Return the (X, Y) coordinate for the center point of the cell that contains the specified text.  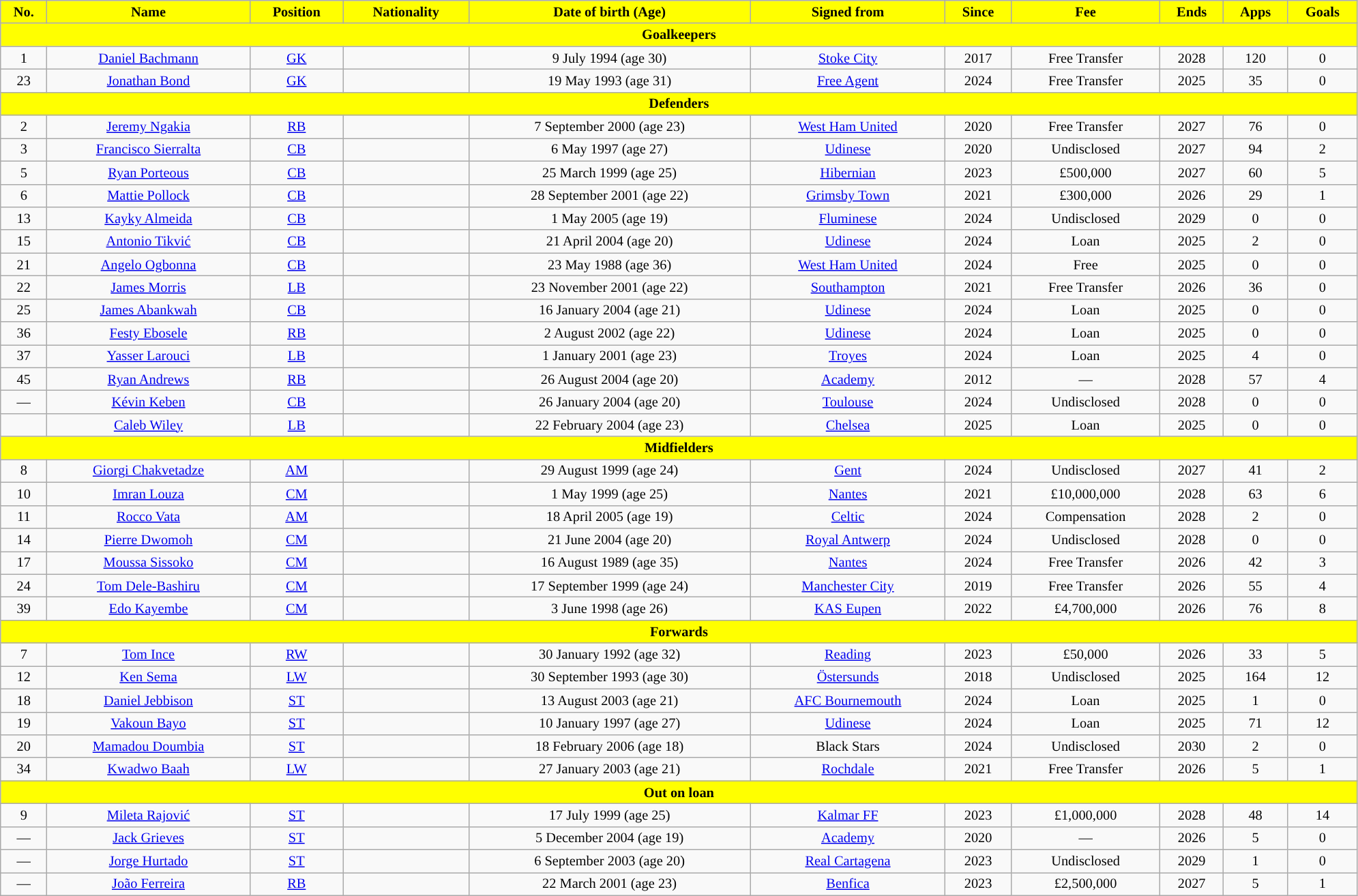
£300,000 (1086, 196)
6 May 1997 (age 27) (610, 149)
35 (1255, 80)
18 April 2005 (age 19) (610, 517)
Celtic (848, 517)
34 (24, 769)
28 September 2001 (age 22) (610, 196)
41 (1255, 471)
Goals (1323, 12)
Name (149, 12)
2022 (978, 608)
Nationality (406, 12)
26 August 2004 (age 20) (610, 379)
22 March 2001 (age 23) (610, 884)
21 June 2004 (age 20) (610, 539)
Free (1086, 265)
60 (1255, 173)
24 (24, 586)
15 (24, 241)
£500,000 (1086, 173)
2012 (978, 379)
James Morris (149, 287)
Out on loan (679, 792)
Royal Antwerp (848, 539)
9 July 1994 (age 30) (610, 58)
Benfica (848, 884)
30 September 1993 (age 30) (610, 677)
Date of birth (Age) (610, 12)
Southampton (848, 287)
Troyes (848, 356)
Tom Ince (149, 655)
17 September 1999 (age 24) (610, 586)
16 January 2004 (age 21) (610, 310)
1 January 2001 (age 23) (610, 356)
No. (24, 12)
21 (24, 265)
6 September 2003 (age 20) (610, 861)
120 (1255, 58)
Manchester City (848, 586)
25 March 1999 (age 25) (610, 173)
Toulouse (848, 402)
Jeremy Ngakia (149, 127)
RW (296, 655)
57 (1255, 379)
Gent (848, 471)
Östersunds (848, 677)
5 December 2004 (age 19) (610, 838)
55 (1255, 586)
Ryan Andrews (149, 379)
Kalmar FF (848, 815)
23 (24, 80)
45 (24, 379)
17 July 1999 (age 25) (610, 815)
27 January 2003 (age 21) (610, 769)
22 (24, 287)
Rocco Vata (149, 517)
£2,500,000 (1086, 884)
Tom Dele-Bashiru (149, 586)
Ryan Porteous (149, 173)
Caleb Wiley (149, 425)
37 (24, 356)
42 (1255, 563)
20 (24, 746)
39 (24, 608)
11 (24, 517)
2019 (978, 586)
26 January 2004 (age 20) (610, 402)
Daniel Jebbison (149, 700)
71 (1255, 723)
30 January 1992 (age 32) (610, 655)
Since (978, 12)
18 February 2006 (age 18) (610, 746)
KAS Eupen (848, 608)
2017 (978, 58)
Compensation (1086, 517)
Fee (1086, 12)
Free Agent (848, 80)
Midfielders (679, 448)
94 (1255, 149)
10 (24, 494)
Signed from (848, 12)
7 (24, 655)
Mattie Pollock (149, 196)
£50,000 (1086, 655)
13 (24, 218)
22 February 2004 (age 23) (610, 425)
10 January 1997 (age 27) (610, 723)
Real Cartagena (848, 861)
João Ferreira (149, 884)
Fluminese (848, 218)
Imran Louza (149, 494)
Pierre Dwomoh (149, 539)
Grimsby Town (848, 196)
Festy Ebosele (149, 333)
23 May 1988 (age 36) (610, 265)
164 (1255, 677)
1 May 2005 (age 19) (610, 218)
Vakoun Bayo (149, 723)
19 (24, 723)
2018 (978, 677)
Angelo Ogbonna (149, 265)
1 May 1999 (age 25) (610, 494)
25 (24, 310)
63 (1255, 494)
Francisco Sierralta (149, 149)
£1,000,000 (1086, 815)
Goalkeepers (679, 35)
17 (24, 563)
7 September 2000 (age 23) (610, 127)
Moussa Sissoko (149, 563)
Daniel Bachmann (149, 58)
Jorge Hurtado (149, 861)
Apps (1255, 12)
Jack Grieves (149, 838)
Defenders (679, 104)
Hibernian (848, 173)
19 May 1993 (age 31) (610, 80)
AFC Bournemouth (848, 700)
Antonio Tikvić (149, 241)
James Abankwah (149, 310)
Chelsea (848, 425)
Yasser Larouci (149, 356)
18 (24, 700)
23 November 2001 (age 22) (610, 287)
Stoke City (848, 58)
Black Stars (848, 746)
Kayky Almeida (149, 218)
Kévin Keben (149, 402)
Ends (1192, 12)
£10,000,000 (1086, 494)
£4,700,000 (1086, 608)
3 June 1998 (age 26) (610, 608)
16 August 1989 (age 35) (610, 563)
2 August 2002 (age 22) (610, 333)
33 (1255, 655)
Reading (848, 655)
Forwards (679, 631)
29 August 1999 (age 24) (610, 471)
Mamadou Doumbia (149, 746)
Rochdale (848, 769)
13 August 2003 (age 21) (610, 700)
Position (296, 12)
29 (1255, 196)
2030 (1192, 746)
21 April 2004 (age 20) (610, 241)
Edo Kayembe (149, 608)
Kwadwo Baah (149, 769)
48 (1255, 815)
Mileta Rajović (149, 815)
9 (24, 815)
Giorgi Chakvetadze (149, 471)
Ken Sema (149, 677)
Jonathan Bond (149, 80)
